Scan for the cell matching the given text and deliver its [x, y] coordinate at center. 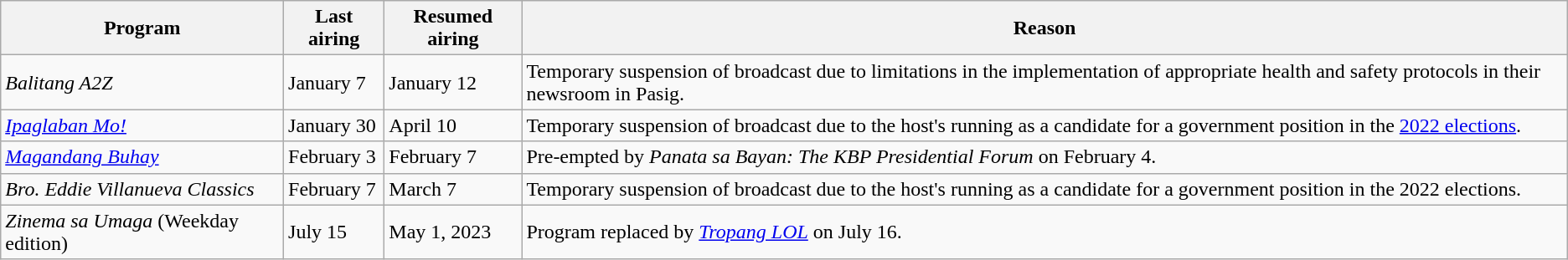
Magandang Buhay [142, 157]
Temporary suspension of broadcast due to limitations in the implementation of appropriate health and safety protocols in their newsroom in Pasig. [1044, 82]
Reason [1044, 28]
Balitang A2Z [142, 82]
January 30 [334, 125]
January 7 [334, 82]
April 10 [453, 125]
Pre-empted by Panata sa Bayan: The KBP Presidential Forum on February 4. [1044, 157]
Resumed airing [453, 28]
January 12 [453, 82]
July 15 [334, 232]
Last airing [334, 28]
Zinema sa Umaga (Weekday edition) [142, 232]
February 3 [334, 157]
Program [142, 28]
March 7 [453, 189]
Ipaglaban Mo! [142, 125]
May 1, 2023 [453, 232]
Program replaced by Tropang LOL on July 16. [1044, 232]
Bro. Eddie Villanueva Classics [142, 189]
